Locate the cell with the specified text and output its [x, y] center coordinate. 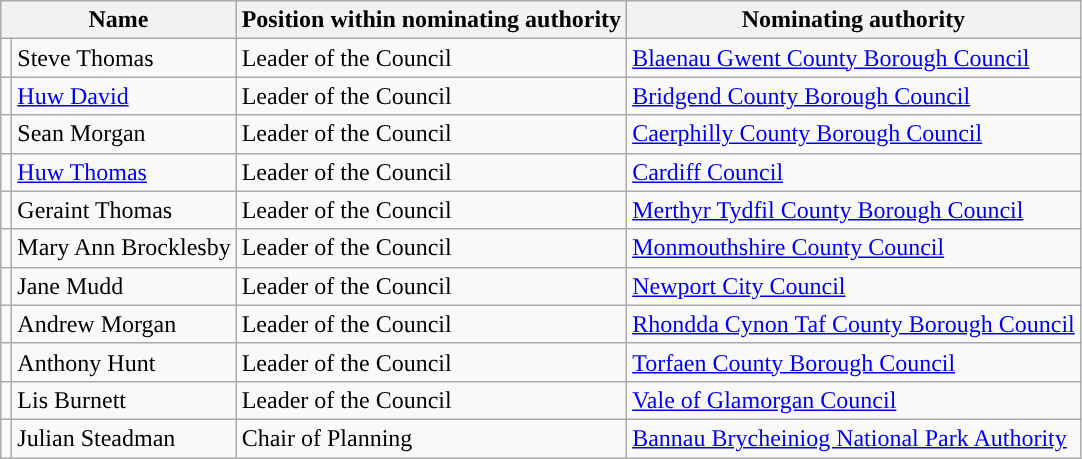
Vale of Glamorgan Council [854, 400]
Cardiff Council [854, 172]
Sean Morgan [124, 134]
Huw Thomas [124, 172]
Julian Steadman [124, 438]
Rhondda Cynon Taf County Borough Council [854, 324]
Andrew Morgan [124, 324]
Anthony Hunt [124, 362]
Chair of Planning [431, 438]
Bridgend County Borough Council [854, 96]
Caerphilly County Borough Council [854, 134]
Geraint Thomas [124, 210]
Monmouthshire County Council [854, 248]
Position within nominating authority [431, 20]
Blaenau Gwent County Borough Council [854, 58]
Merthyr Tydfil County Borough Council [854, 210]
Name [118, 20]
Steve Thomas [124, 58]
Nominating authority [854, 20]
Mary Ann Brocklesby [124, 248]
Lis Burnett [124, 400]
Torfaen County Borough Council [854, 362]
Jane Mudd [124, 286]
Newport City Council [854, 286]
Bannau Brycheiniog National Park Authority [854, 438]
Huw David [124, 96]
